Return [x, y] of the center of cell containing provided text 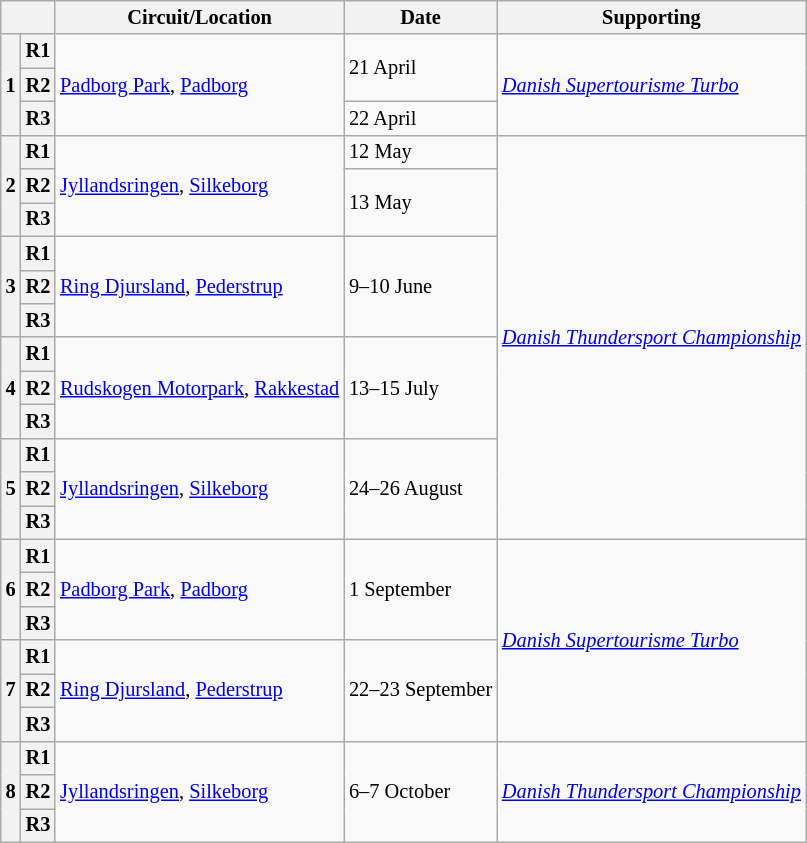
2 [11, 186]
6–7 October [420, 792]
5 [11, 488]
12 May [420, 152]
13 May [420, 202]
6 [11, 590]
Supporting [652, 17]
22–23 September [420, 690]
24–26 August [420, 488]
4 [11, 388]
1 [11, 84]
3 [11, 286]
Date [420, 17]
9–10 June [420, 286]
8 [11, 792]
Circuit/Location [200, 17]
22 April [420, 118]
13–15 July [420, 388]
7 [11, 690]
Rudskogen Motorpark, Rakkestad [200, 388]
1 September [420, 590]
21 April [420, 68]
